Provide the [X, Y] coordinate of the cell's center where the given text is located.  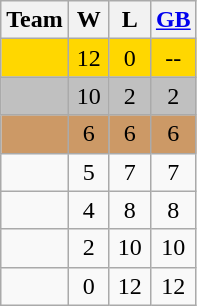
-- [173, 58]
L [130, 20]
Team [35, 20]
4 [88, 210]
GB [173, 20]
5 [88, 172]
W [88, 20]
